For the text-containing cell, return its midpoint in (X, Y) coordinate format. 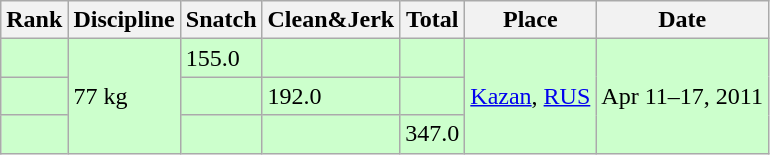
Date (682, 20)
Place (530, 20)
Snatch (221, 20)
347.0 (432, 134)
Rank (34, 20)
Total (432, 20)
192.0 (331, 96)
Discipline (124, 20)
77 kg (124, 96)
Apr 11–17, 2011 (682, 96)
155.0 (221, 58)
Kazan, RUS (530, 96)
Clean&Jerk (331, 20)
